Scan for the cell matching the given text and deliver its (X, Y) coordinate at center. 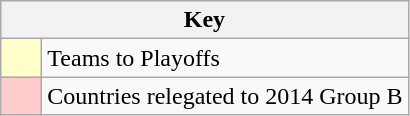
Teams to Playoffs (225, 58)
Key (204, 20)
Countries relegated to 2014 Group B (225, 96)
